Detect which cell encompasses the target text, then output its (X, Y) center coordinate. 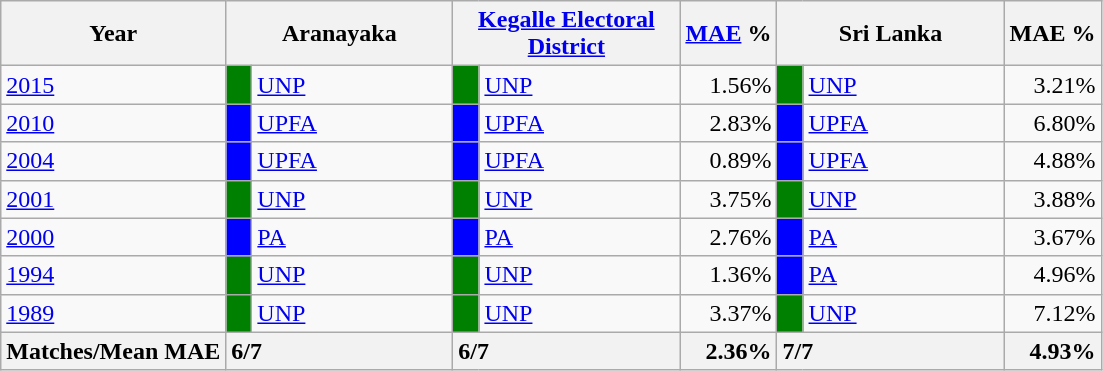
4.93% (1052, 351)
2010 (114, 123)
2.36% (728, 351)
1.56% (728, 85)
0.89% (728, 161)
3.37% (728, 313)
6.80% (1052, 123)
3.67% (1052, 237)
2.76% (728, 237)
3.75% (728, 199)
3.21% (1052, 85)
7.12% (1052, 313)
Aranayaka (340, 34)
7/7 (890, 351)
2015 (114, 85)
2000 (114, 237)
Kegalle Electoral District (566, 34)
Sri Lanka (890, 34)
Matches/Mean MAE (114, 351)
Year (114, 34)
2.83% (728, 123)
1989 (114, 313)
2001 (114, 199)
2004 (114, 161)
4.96% (1052, 275)
1994 (114, 275)
1.36% (728, 275)
3.88% (1052, 199)
4.88% (1052, 161)
